Provide the [X, Y] coordinate of the cell's center where the given text is located.  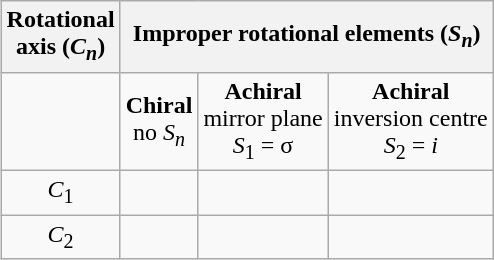
Improper rotational elements (Sn) [306, 36]
Rotationalaxis (Cn) [60, 36]
Achiral mirror planeS1 = σ [263, 121]
Achiral inversion centreS2 = i [410, 121]
C2 [60, 237]
C1 [60, 192]
Chiralno Sn [159, 121]
